Capture the cell that displays the provided text and extract its (x, y) central coordinate. 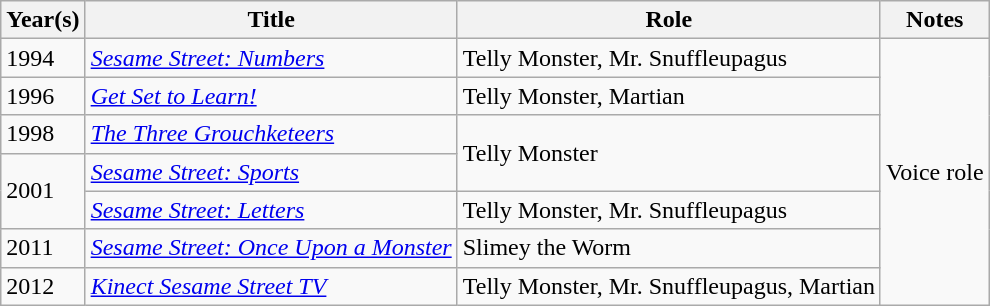
Sesame Street: Letters (271, 210)
1994 (43, 58)
Get Set to Learn! (271, 96)
Kinect Sesame Street TV (271, 286)
Telly Monster, Martian (668, 96)
Voice role (934, 172)
2001 (43, 191)
Role (668, 20)
Sesame Street: Once Upon a Monster (271, 248)
2011 (43, 248)
Telly Monster (668, 153)
The Three Grouchketeers (271, 134)
Title (271, 20)
Sesame Street: Numbers (271, 58)
Telly Monster, Mr. Snuffleupagus, Martian (668, 286)
1998 (43, 134)
Slimey the Worm (668, 248)
Sesame Street: Sports (271, 172)
1996 (43, 96)
Notes (934, 20)
2012 (43, 286)
Year(s) (43, 20)
